Capture the cell that displays the provided text and extract its [X, Y] central coordinate. 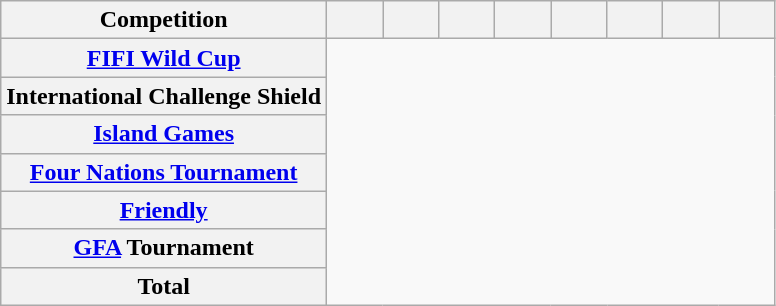
GFA Tournament [164, 248]
FIFI Wild Cup [164, 58]
International Challenge Shield [164, 96]
Four Nations Tournament [164, 172]
Friendly [164, 210]
Competition [164, 20]
Total [164, 286]
Island Games [164, 134]
